For the text-containing cell, return its midpoint in [x, y] coordinate format. 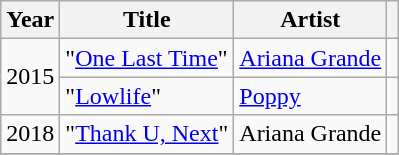
"Lowlife" [147, 96]
Title [147, 20]
"One Last Time" [147, 58]
Artist [310, 20]
Year [30, 20]
2015 [30, 77]
"Thank U, Next" [147, 134]
Poppy [310, 96]
2018 [30, 134]
